Locate the cell with the specified text and output its (x, y) center coordinate. 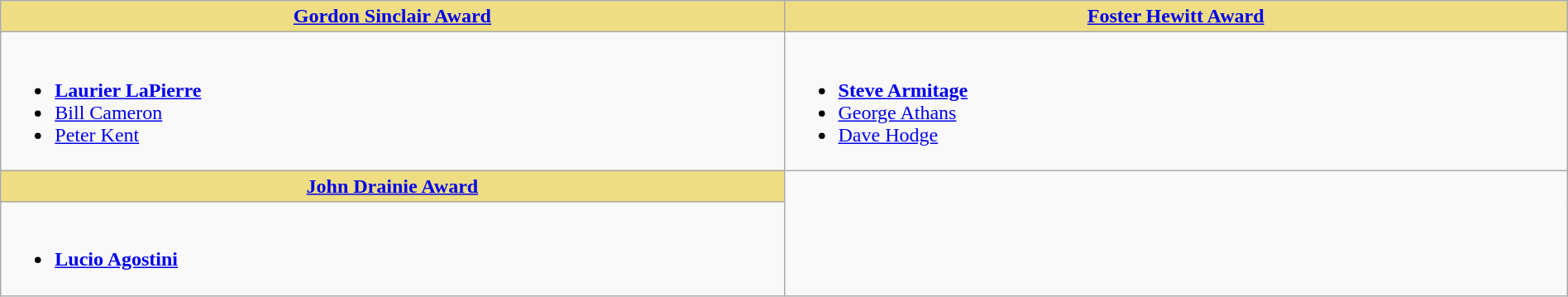
Gordon Sinclair Award (392, 17)
Steve ArmitageGeorge AthansDave Hodge (1176, 101)
John Drainie Award (392, 186)
Foster Hewitt Award (1176, 17)
Laurier LaPierreBill CameronPeter Kent (392, 101)
Lucio Agostini (392, 248)
